Determine the [X, Y] coordinate at the center of the cell enclosing the given text.  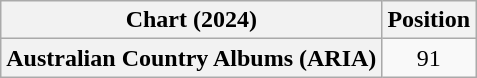
91 [429, 58]
Chart (2024) [192, 20]
Australian Country Albums (ARIA) [192, 58]
Position [429, 20]
